Locate the cell with the specified text and output its (X, Y) center coordinate. 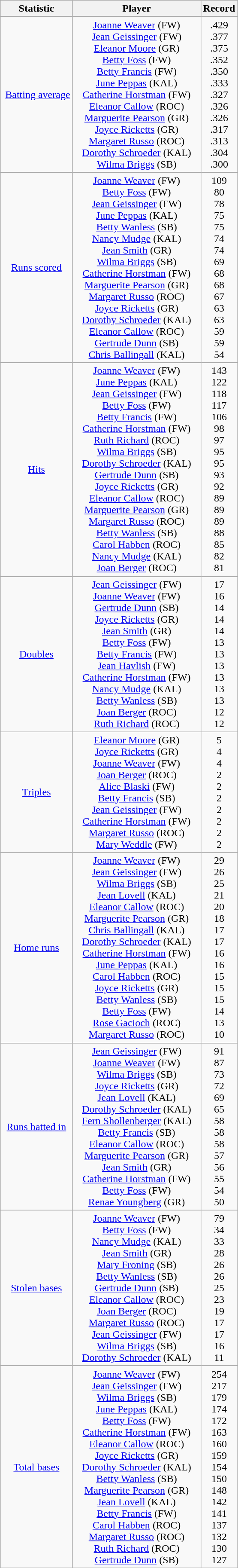
.429 .377 .375 .352 .350 .333 .327 .326 .326 .317 .313 .304 .300 (219, 95)
Home runs (36, 948)
Hits (36, 469)
5 4 4 2 2 2 2 2 2 2 (219, 792)
Record (219, 9)
Batting average (36, 95)
Player (136, 9)
143 122 118 117 106 98 97 95 95 93 92 89 89 89 88 85 82 81 (219, 469)
Runs scored (36, 267)
17 16 14 14 14 13 13 13 13 13 13 12 12 (219, 654)
79 34 33 28 26 26 25 23 19 17 17 16 11 (219, 1288)
Stolen bases (36, 1288)
Doubles (36, 654)
Runs batted in (36, 1127)
29 26 25 21 20 18 17 17 16 16 15 15 15 14 13 10 (219, 948)
Total bases (36, 1467)
Triples (36, 792)
109 80 78 75 75 74 74 69 68 68 67 63 63 59 59 54 (219, 267)
254 217 179 174 172 163 160 159 154 150 148 142 141 137 132 130 127 (219, 1467)
Statistic (36, 9)
91 87 73 72 69 65 58 58 58 57 56 55 54 50 (219, 1127)
